Pinpoint the cell where the given text exists, returning its [x, y] midpoint coordinate. 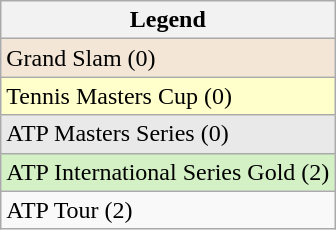
Tennis Masters Cup (0) [168, 96]
ATP International Series Gold (2) [168, 172]
Legend [168, 20]
ATP Masters Series (0) [168, 134]
Grand Slam (0) [168, 58]
ATP Tour (2) [168, 210]
